Pinpoint the cell where the given text exists, returning its [x, y] midpoint coordinate. 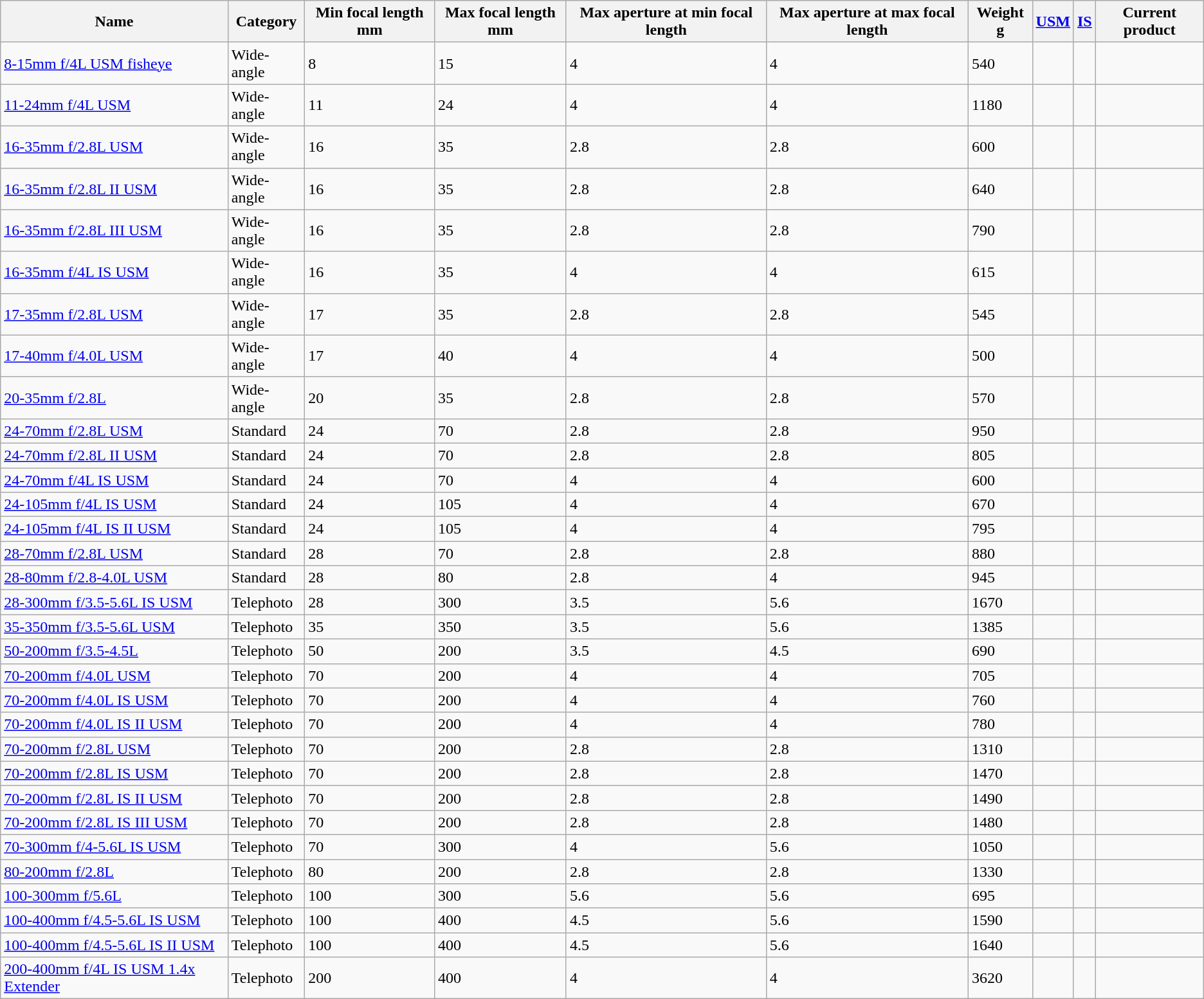
1180 [1000, 105]
Category [266, 22]
20 [370, 397]
695 [1000, 896]
1640 [1000, 945]
1470 [1000, 773]
8 [370, 63]
11-24mm f/4L USM [114, 105]
Name [114, 22]
70-200mm f/4.0L USM [114, 676]
24-70mm f/2.8L USM [114, 431]
690 [1000, 651]
24-105mm f/4L IS USM [114, 505]
100-300mm f/5.6L [114, 896]
Current product [1149, 22]
1590 [1000, 921]
16-35mm f/4L IS USM [114, 273]
28-70mm f/2.8L USM [114, 553]
40 [500, 356]
670 [1000, 505]
24-105mm f/4L IS II USM [114, 529]
USM [1053, 22]
350 [500, 627]
545 [1000, 314]
1385 [1000, 627]
70-200mm f/2.8L IS II USM [114, 798]
20-35mm f/2.8L [114, 397]
1330 [1000, 871]
805 [1000, 455]
1310 [1000, 749]
780 [1000, 724]
50 [370, 651]
28-300mm f/3.5-5.6L IS USM [114, 602]
100-400mm f/4.5-5.6L IS II USM [114, 945]
200-400mm f/4L IS USM 1.4x Extender [114, 978]
70-200mm f/2.8L IS USM [114, 773]
24-70mm f/2.8L II USM [114, 455]
17-35mm f/2.8L USM [114, 314]
1480 [1000, 822]
70-200mm f/2.8L USM [114, 749]
705 [1000, 676]
70-200mm f/4.0L IS II USM [114, 724]
17-40mm f/4.0L USM [114, 356]
Min focal length mm [370, 22]
100-400mm f/4.5-5.6L IS USM [114, 921]
16-35mm f/2.8L III USM [114, 230]
570 [1000, 397]
540 [1000, 63]
500 [1000, 356]
IS [1084, 22]
15 [500, 63]
24-70mm f/4L IS USM [114, 480]
790 [1000, 230]
Max aperture at max focal length [867, 22]
945 [1000, 578]
Max focal length mm [500, 22]
28-80mm f/2.8-4.0L USM [114, 578]
795 [1000, 529]
11 [370, 105]
1490 [1000, 798]
3620 [1000, 978]
880 [1000, 553]
760 [1000, 700]
640 [1000, 189]
8-15mm f/4L USM fisheye [114, 63]
1670 [1000, 602]
70-300mm f/4-5.6L IS USM [114, 847]
1050 [1000, 847]
615 [1000, 273]
50-200mm f/3.5-4.5L [114, 651]
Max aperture at min focal length [666, 22]
70-200mm f/4.0L IS USM [114, 700]
70-200mm f/2.8L IS III USM [114, 822]
950 [1000, 431]
Weight g [1000, 22]
16-35mm f/2.8L USM [114, 147]
16-35mm f/2.8L II USM [114, 189]
35-350mm f/3.5-5.6L USM [114, 627]
80-200mm f/2.8L [114, 871]
